Capture the cell that displays the provided text and extract its [x, y] central coordinate. 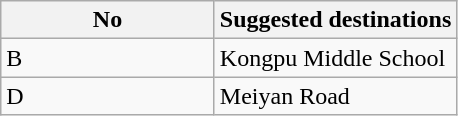
D [108, 96]
Meiyan Road [335, 96]
B [108, 58]
No [108, 20]
Kongpu Middle School [335, 58]
Suggested destinations [335, 20]
